Capture the cell that displays the provided text and extract its (x, y) central coordinate. 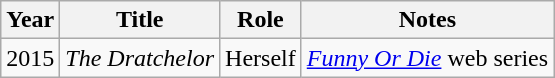
Role (261, 20)
Title (140, 20)
2015 (30, 58)
Funny Or Die web series (427, 58)
The Dratchelor (140, 58)
Year (30, 20)
Notes (427, 20)
Herself (261, 58)
